From the cell containing the given text, extract its center point as (X, Y) coordinate. 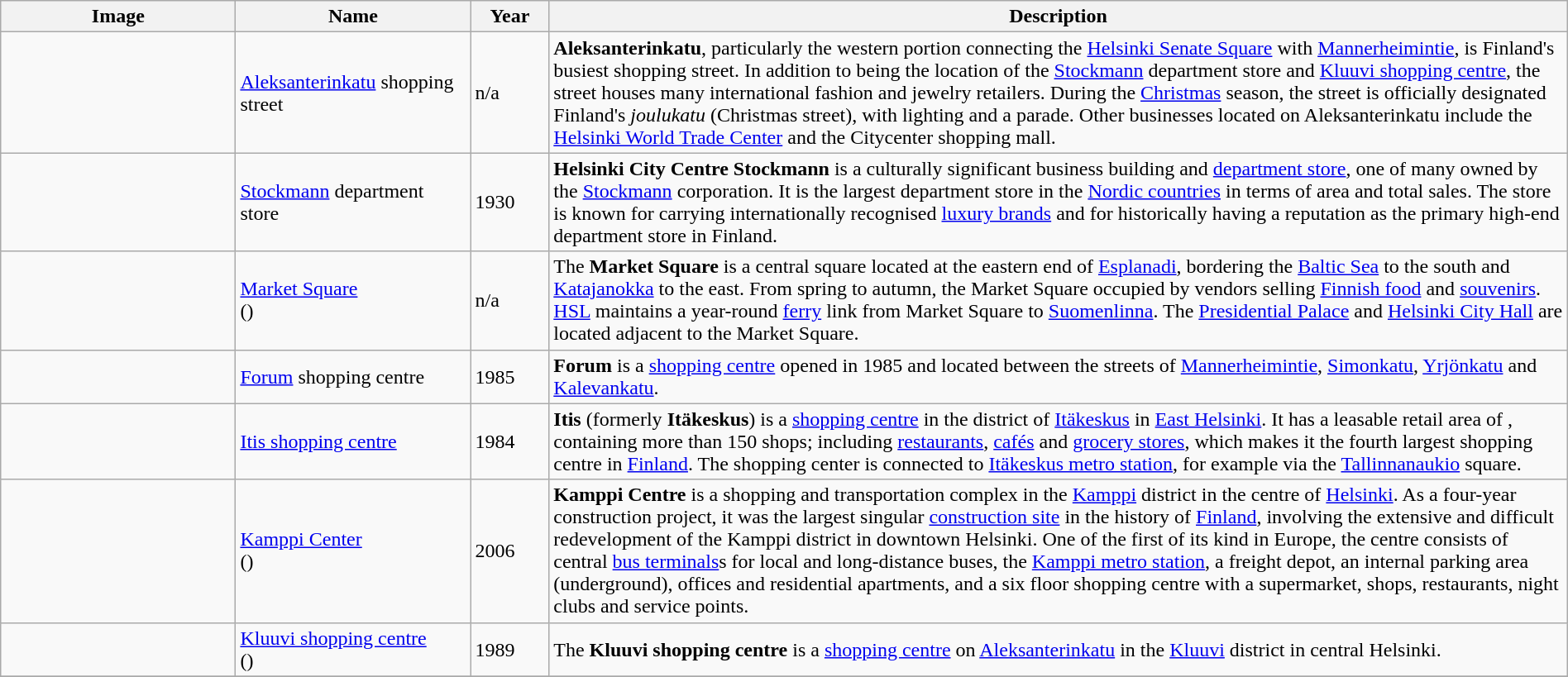
Name (353, 17)
Aleksanterinkatu shopping street (353, 93)
Year (509, 17)
Market Square() (353, 301)
Forum is a shopping centre opened in 1985 and located between the streets of Mannerheimintie, Simonkatu, Yrjönkatu and Kalevankatu. (1059, 377)
Image (118, 17)
Forum shopping centre (353, 377)
1985 (509, 377)
Kluuvi shopping centre() (353, 650)
Itis shopping centre (353, 441)
Stockmann department store (353, 202)
Description (1059, 17)
The Kluuvi shopping centre is a shopping centre on Aleksanterinkatu in the Kluuvi district in central Helsinki. (1059, 650)
1989 (509, 650)
1930 (509, 202)
2006 (509, 551)
1984 (509, 441)
Kamppi Center() (353, 551)
